Output the [X, Y] coordinate of the center of the cell containing the given text.  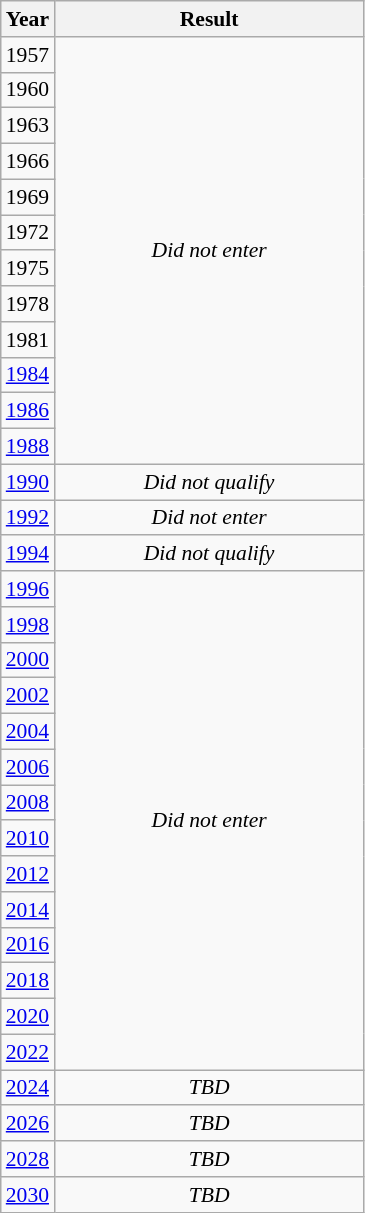
1986 [28, 411]
2000 [28, 660]
2002 [28, 696]
2008 [28, 803]
1992 [28, 518]
Result [209, 19]
1984 [28, 375]
1998 [28, 625]
1996 [28, 589]
2030 [28, 1195]
1957 [28, 55]
1988 [28, 447]
1994 [28, 554]
2022 [28, 1052]
1963 [28, 126]
2006 [28, 767]
2020 [28, 1017]
1978 [28, 304]
2028 [28, 1159]
2004 [28, 732]
2012 [28, 874]
1966 [28, 162]
2026 [28, 1124]
2016 [28, 945]
1960 [28, 90]
2010 [28, 839]
1972 [28, 233]
Year [28, 19]
1969 [28, 197]
1975 [28, 269]
1981 [28, 340]
2014 [28, 910]
1990 [28, 482]
2018 [28, 981]
2024 [28, 1088]
